Identify which cell holds the provided text, then report its (x, y) central coordinate. 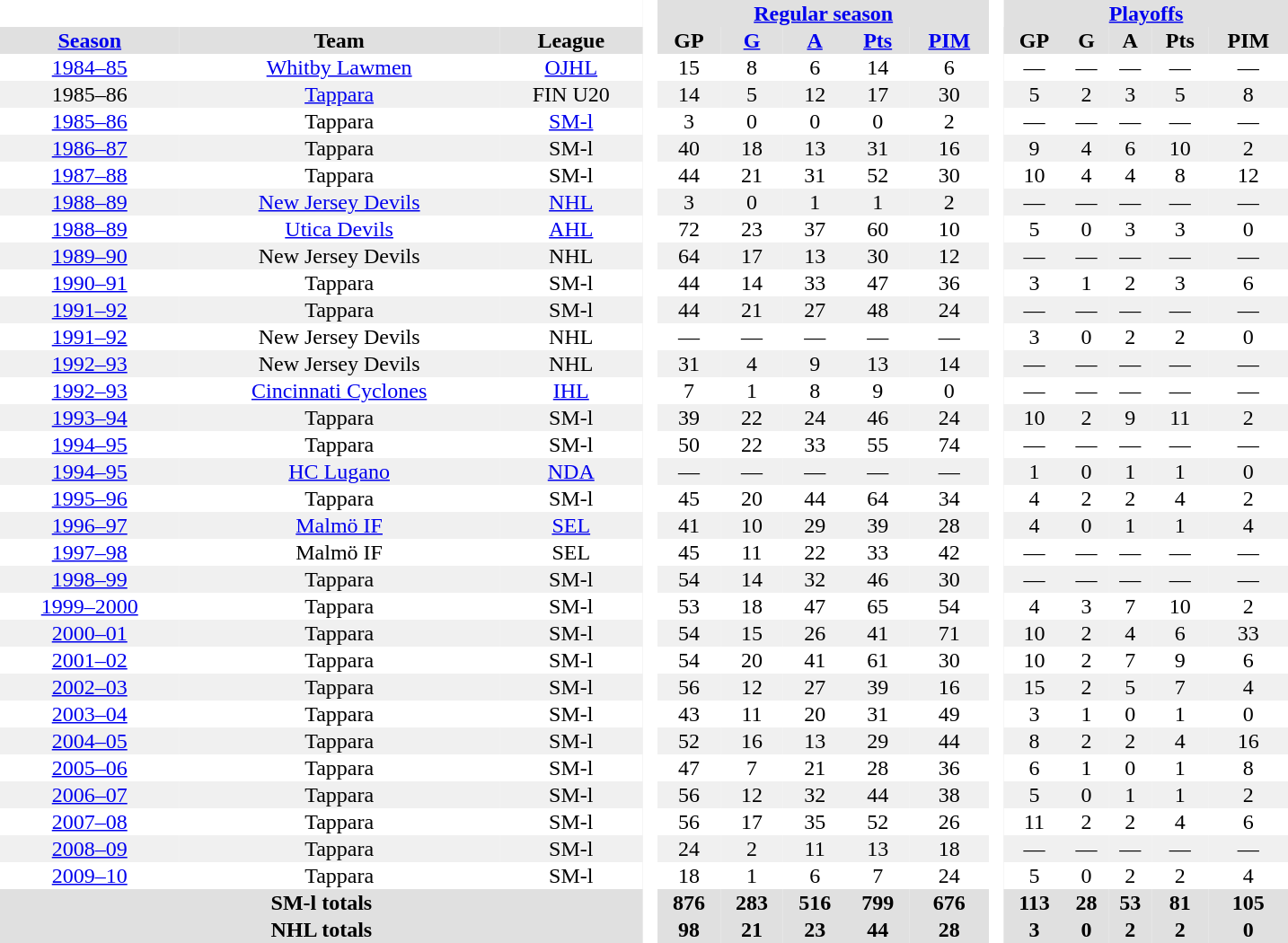
43 (689, 714)
1999–2000 (90, 606)
876 (689, 903)
35 (815, 822)
Regular season (824, 13)
League (571, 40)
1986–87 (90, 148)
283 (752, 903)
1987–88 (90, 175)
105 (1248, 903)
72 (689, 229)
2007–08 (90, 822)
60 (878, 229)
1996–97 (90, 525)
98 (689, 930)
37 (815, 229)
799 (878, 903)
1989–90 (90, 256)
1998–99 (90, 579)
81 (1180, 903)
2002–03 (90, 687)
2008–09 (90, 849)
Utica Devils (339, 229)
74 (948, 445)
65 (878, 606)
50 (689, 445)
Cincinnati Cyclones (339, 391)
1993–94 (90, 418)
49 (948, 714)
HC Lugano (339, 471)
55 (878, 445)
2003–04 (90, 714)
1997–98 (90, 552)
48 (878, 310)
61 (878, 660)
AHL (571, 229)
2004–05 (90, 741)
2001–02 (90, 660)
38 (948, 795)
42 (948, 552)
1990–91 (90, 283)
NDA (571, 471)
1984–85 (90, 67)
FIN U20 (571, 94)
NHL totals (322, 930)
40 (689, 148)
IHL (571, 391)
2000–01 (90, 633)
2009–10 (90, 876)
Season (90, 40)
Team (339, 40)
Whitby Lawmen (339, 67)
2006–07 (90, 795)
113 (1035, 903)
SM-l totals (322, 903)
OJHL (571, 67)
516 (815, 903)
71 (948, 633)
34 (948, 498)
2005–06 (90, 768)
676 (948, 903)
1995–96 (90, 498)
